Determine the [X, Y] coordinate at the center of the cell enclosing the given text.  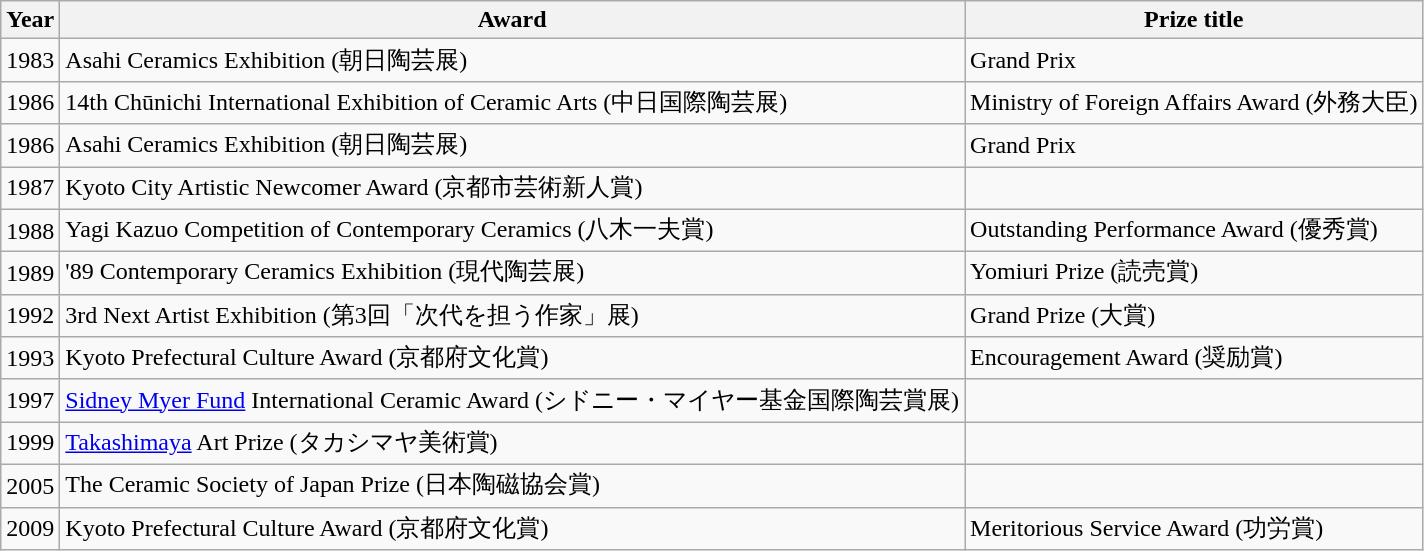
1989 [30, 274]
1993 [30, 358]
Ministry of Foreign Affairs Award (外務大臣) [1194, 102]
Year [30, 20]
Meritorious Service Award (功労賞) [1194, 528]
14th Chūnichi International Exhibition of Ceramic Arts (中日国際陶芸展) [512, 102]
Yomiuri Prize (読売賞) [1194, 274]
1988 [30, 230]
Yagi Kazuo Competition of Contemporary Ceramics (八木一夫賞) [512, 230]
Encouragement Award (奨励賞) [1194, 358]
3rd Next Artist Exhibition (第3回「次代を担う作家」展) [512, 316]
1997 [30, 400]
Grand Prize (大賞) [1194, 316]
2005 [30, 486]
1983 [30, 60]
Kyoto City Artistic Newcomer Award (京都市芸術新人賞) [512, 188]
Prize title [1194, 20]
Outstanding Performance Award (優秀賞) [1194, 230]
Takashimaya Art Prize (タカシマヤ美術賞) [512, 444]
2009 [30, 528]
'89 Contemporary Ceramics Exhibition (現代陶芸展) [512, 274]
1992 [30, 316]
Sidney Myer Fund International Ceramic Award (シドニー・マイヤー基金国際陶芸賞展) [512, 400]
1987 [30, 188]
Award [512, 20]
1999 [30, 444]
The Ceramic Society of Japan Prize (日本陶磁協会賞) [512, 486]
